For the text-containing cell, return its midpoint in [x, y] coordinate format. 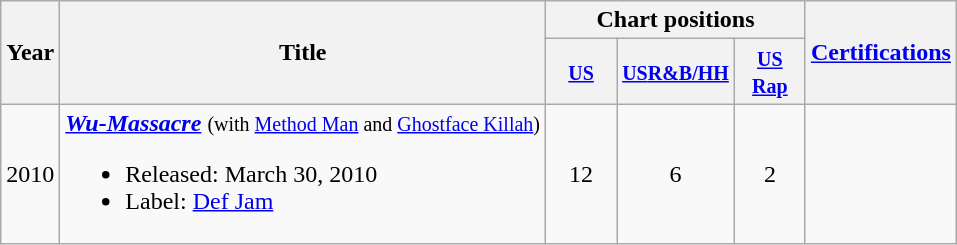
USR&B/HH [676, 72]
US [582, 72]
2 [770, 174]
Certifications [880, 52]
6 [676, 174]
Year [30, 52]
US Rap [770, 72]
Chart positions [676, 20]
12 [582, 174]
Wu-Massacre (with Method Man and Ghostface Killah)Released: March 30, 2010Label: Def Jam [303, 174]
2010 [30, 174]
Title [303, 52]
